Extract the [X, Y] coordinate from the center of the cell holding the provided text.  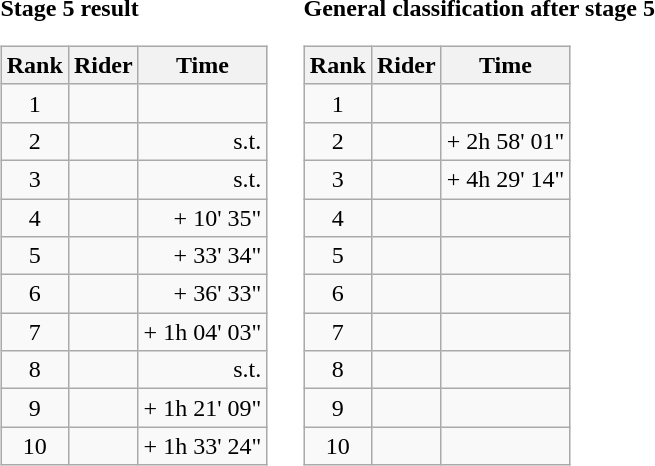
+ 1h 04' 03" [202, 332]
+ 1h 33' 24" [202, 446]
+ 4h 29' 14" [506, 179]
+ 36' 33" [202, 294]
+ 33' 34" [202, 256]
+ 10' 35" [202, 217]
+ 1h 21' 09" [202, 408]
+ 2h 58' 01" [506, 141]
